Locate the cell with the specified text and output its [x, y] center coordinate. 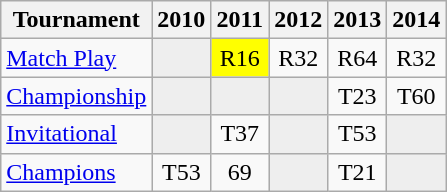
2010 [182, 20]
69 [240, 172]
2013 [358, 20]
R16 [240, 58]
T23 [358, 96]
Champions [76, 172]
R64 [358, 58]
T21 [358, 172]
T60 [416, 96]
2011 [240, 20]
T37 [240, 134]
Invitational [76, 134]
Tournament [76, 20]
2012 [298, 20]
Match Play [76, 58]
2014 [416, 20]
Championship [76, 96]
